Extract the (X, Y) coordinate from the center of the cell holding the provided text.  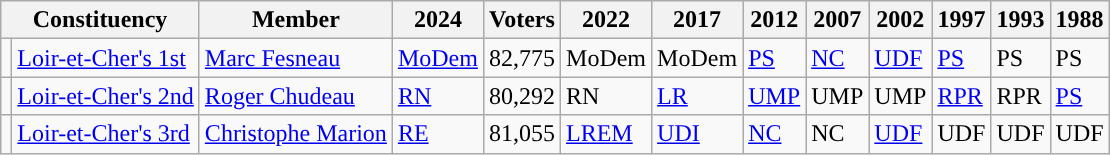
Loir-et-Cher's 3rd (106, 134)
Constituency (100, 20)
LREM (606, 134)
1988 (1080, 20)
Voters (522, 20)
UDI (698, 134)
80,292 (522, 96)
Loir-et-Cher's 2nd (106, 96)
Loir-et-Cher's 1st (106, 58)
2022 (606, 20)
2024 (438, 20)
2017 (698, 20)
82,775 (522, 58)
1993 (1020, 20)
2012 (774, 20)
Christophe Marion (296, 134)
Marc Fesneau (296, 58)
RE (438, 134)
2007 (838, 20)
Member (296, 20)
Roger Chudeau (296, 96)
LR (698, 96)
2002 (900, 20)
1997 (962, 20)
81,055 (522, 134)
